Provide the [X, Y] coordinate of the cell's center where the given text is located.  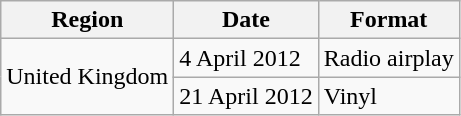
Format [388, 20]
Date [246, 20]
4 April 2012 [246, 58]
United Kingdom [88, 77]
21 April 2012 [246, 96]
Vinyl [388, 96]
Radio airplay [388, 58]
Region [88, 20]
